Output the (x, y) coordinate of the center of the cell containing the given text.  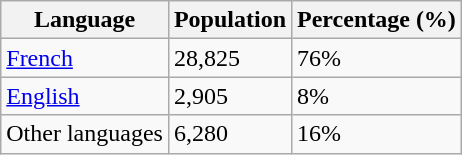
Language (85, 20)
6,280 (230, 134)
8% (377, 96)
2,905 (230, 96)
French (85, 58)
16% (377, 134)
English (85, 96)
Population (230, 20)
Other languages (85, 134)
Percentage (%) (377, 20)
28,825 (230, 58)
76% (377, 58)
